Capture the cell that displays the provided text and extract its [x, y] central coordinate. 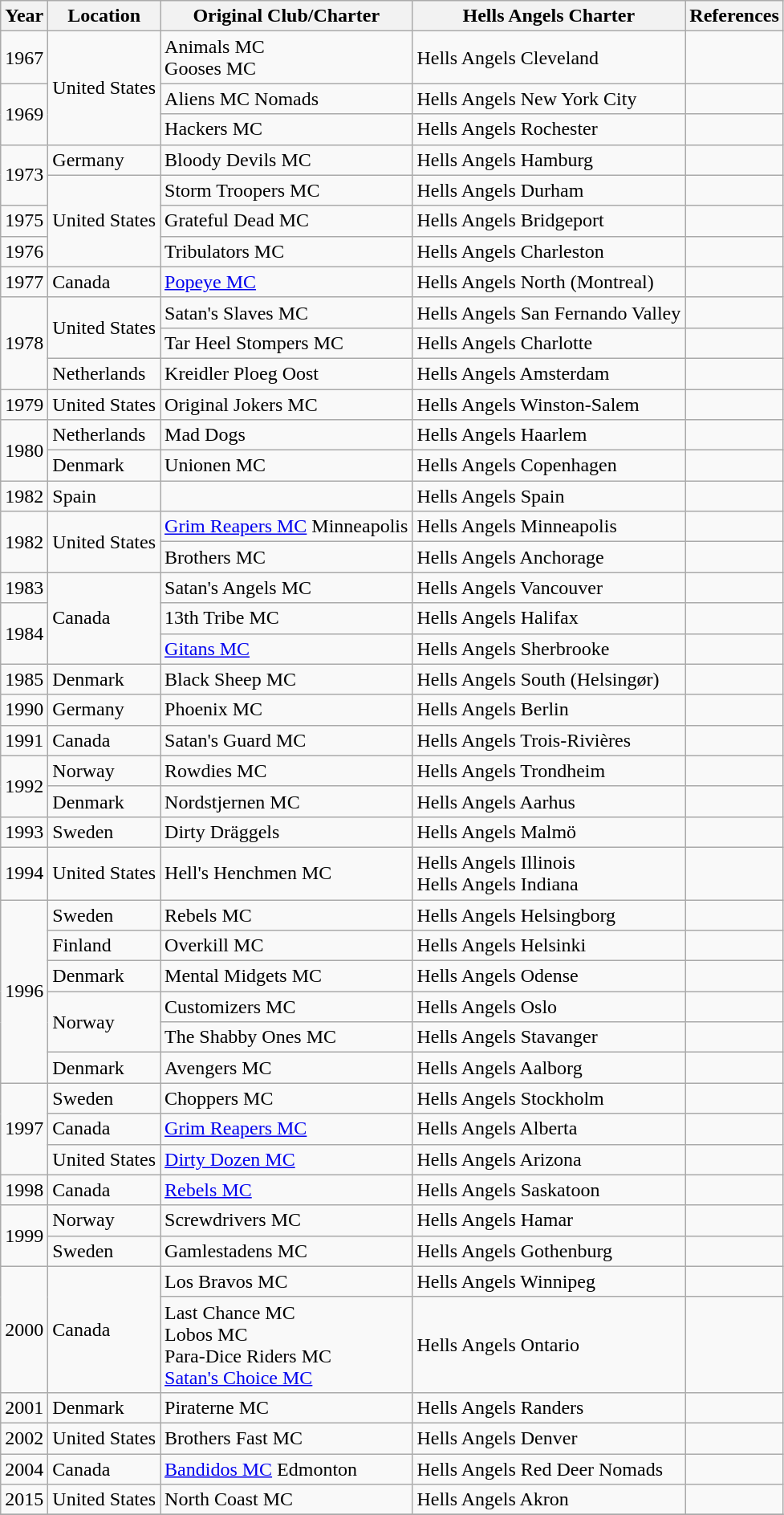
Hells Angels Vancouver [549, 588]
Hells Angels Copenhagen [549, 466]
References [735, 16]
Last Chance MC Lobos MC Para-Dice Riders MC Satan's Choice MC [286, 1344]
Hells Angels Denver [549, 1438]
Hells Angels Odense [549, 976]
Hells Angels Helsinki [549, 946]
1997 [24, 1129]
13th Tribe MC [286, 618]
1990 [24, 710]
Hells Angels Trois-Rivières [549, 740]
1969 [24, 114]
Mad Dogs [286, 435]
2002 [24, 1438]
Gamlestadens MC [286, 1251]
Satan's Slaves MC [286, 312]
Hells Angels Aarhus [549, 801]
Hells Angels Hamar [549, 1220]
2015 [24, 1500]
Hells Angels Charleston [549, 251]
Dirty Dozen MC [286, 1159]
Unionen MC [286, 466]
Hells Angels Winnipeg [549, 1281]
Year [24, 16]
Brothers Fast MC [286, 1438]
1977 [24, 282]
Hells Angels Arizona [549, 1159]
Satan's Angels MC [286, 588]
Hells Angels Haarlem [549, 435]
Hells Angels Winston-Salem [549, 404]
1996 [24, 991]
Black Sheep MC [286, 679]
Hells Angels Malmö [549, 832]
Rowdies MC [286, 771]
Hells Angels Rochester [549, 129]
North Coast MC [286, 1500]
1992 [24, 786]
Hells Angels New York City [549, 99]
1976 [24, 251]
Grim Reapers MC Minneapolis [286, 527]
Kreidler Ploeg Oost [286, 373]
Aliens MC Nomads [286, 99]
Hells Angels Charter [549, 16]
Popeye MC [286, 282]
Hells Angels Stavanger [549, 1037]
1973 [24, 175]
Tar Heel Stompers MC [286, 343]
Hells Angels Hamburg [549, 160]
1994 [24, 874]
Spain [104, 496]
Hells Angels Halifax [549, 618]
Hell's Henchmen MC [286, 874]
Piraterne MC [286, 1407]
2004 [24, 1468]
Hells Angels Aalborg [549, 1068]
Finland [104, 946]
Original Club/Charter [286, 16]
Hells Angels Akron [549, 1500]
Hells Angels San Fernando Valley [549, 312]
Hells Angels Durham [549, 190]
Screwdrivers MC [286, 1220]
1979 [24, 404]
Hells Angels Amsterdam [549, 373]
Tribulators MC [286, 251]
Hells Angels Spain [549, 496]
Dirty Dräggels [286, 832]
1991 [24, 740]
Hells Angels Minneapolis [549, 527]
1978 [24, 343]
Customizers MC [286, 1007]
Hells Angels Saskatoon [549, 1190]
Brothers MC [286, 557]
1998 [24, 1190]
2000 [24, 1330]
Mental Midgets MC [286, 976]
1999 [24, 1236]
Hells Angels Charlotte [549, 343]
1967 [24, 58]
Overkill MC [286, 946]
1984 [24, 633]
Animals MC Gooses MC [286, 58]
1980 [24, 450]
1983 [24, 588]
Grim Reapers MC [286, 1129]
Nordstjernen MC [286, 801]
Hells Angels Berlin [549, 710]
Hells Angels Sherbrooke [549, 649]
Hells Angels North (Montreal) [549, 282]
Los Bravos MC [286, 1281]
Satan's Guard MC [286, 740]
Hells Angels South (Helsingør) [549, 679]
Hells Angels Anchorage [549, 557]
Hells Angels Red Deer Nomads [549, 1468]
Hells Angels Randers [549, 1407]
Hells Angels Cleveland [549, 58]
Hells Angels Illinois Hells Angels Indiana [549, 874]
Hells Angels Bridgeport [549, 221]
Bloody Devils MC [286, 160]
Choppers MC [286, 1098]
Hackers MC [286, 129]
Phoenix MC [286, 710]
Avengers MC [286, 1068]
Storm Troopers MC [286, 190]
Hells Angels Trondheim [549, 771]
Bandidos MC Edmonton [286, 1468]
1993 [24, 832]
Hells Angels Alberta [549, 1129]
Gitans MC [286, 649]
Hells Angels Oslo [549, 1007]
Hells Angels Gothenburg [549, 1251]
Grateful Dead MC [286, 221]
Original Jokers MC [286, 404]
1975 [24, 221]
Location [104, 16]
Hells Angels Helsingborg [549, 914]
Hells Angels Ontario [549, 1344]
1985 [24, 679]
Hells Angels Stockholm [549, 1098]
2001 [24, 1407]
The Shabby Ones MC [286, 1037]
